Determine the [X, Y] coordinate at the center of the cell enclosing the given text.  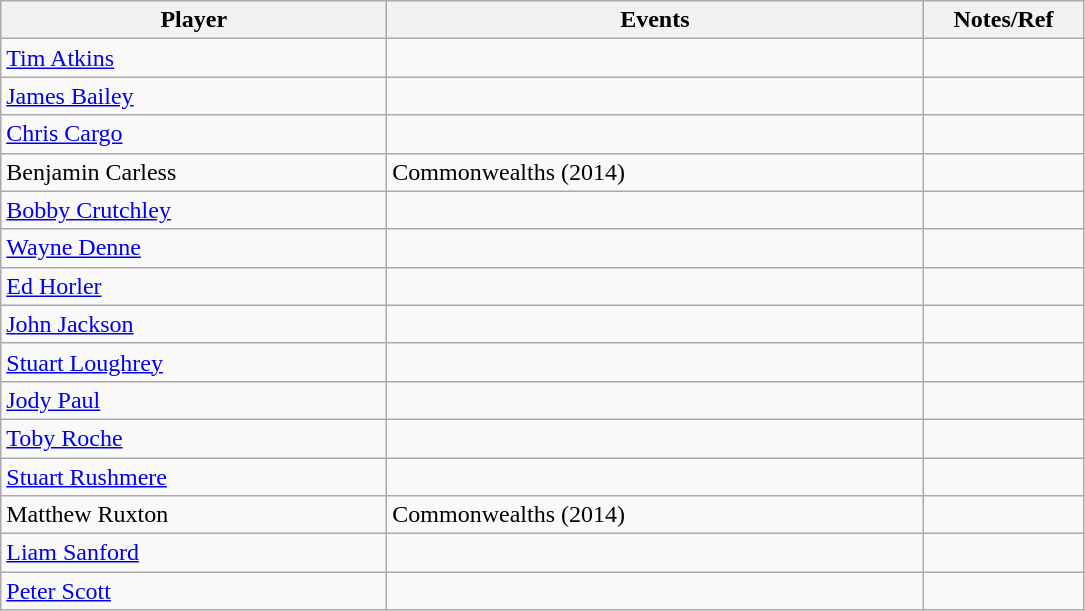
James Bailey [194, 96]
Wayne Denne [194, 248]
Jody Paul [194, 400]
John Jackson [194, 324]
Chris Cargo [194, 134]
Events [655, 20]
Stuart Loughrey [194, 362]
Stuart Rushmere [194, 477]
Bobby Crutchley [194, 210]
Notes/Ref [1004, 20]
Toby Roche [194, 438]
Player [194, 20]
Liam Sanford [194, 553]
Benjamin Carless [194, 172]
Peter Scott [194, 591]
Tim Atkins [194, 58]
Matthew Ruxton [194, 515]
Ed Horler [194, 286]
